Scan for the cell matching the given text and deliver its (X, Y) coordinate at center. 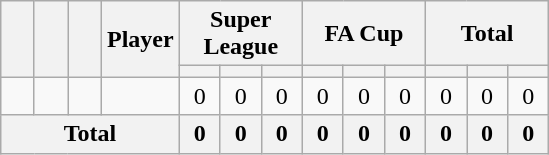
Super League (240, 34)
FA Cup (364, 34)
Player (140, 39)
